Detect which cell encompasses the target text, then output its [X, Y] center coordinate. 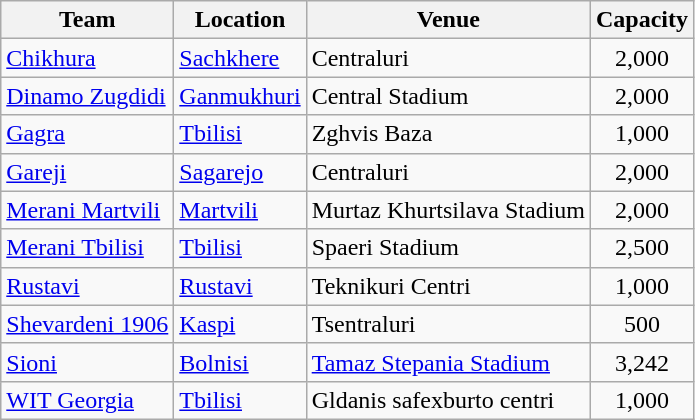
Central Stadium [448, 96]
Venue [448, 20]
Team [88, 20]
Martvili [240, 210]
Merani Martvili [88, 210]
Sachkhere [240, 58]
Teknikuri Centri [448, 286]
2,500 [642, 248]
Spaeri Stadium [448, 248]
Sagarejo [240, 172]
Gareji [88, 172]
Sioni [88, 362]
Gagra [88, 134]
500 [642, 324]
Gldanis safexburto centri [448, 400]
Capacity [642, 20]
3,242 [642, 362]
Tamaz Stepania Stadium [448, 362]
Kaspi [240, 324]
Ganmukhuri [240, 96]
Zghvis Baza [448, 134]
Murtaz Khurtsilava Stadium [448, 210]
WIT Georgia [88, 400]
Location [240, 20]
Shevardeni 1906 [88, 324]
Tsentraluri [448, 324]
Chikhura [88, 58]
Merani Tbilisi [88, 248]
Bolnisi [240, 362]
Dinamo Zugdidi [88, 96]
